Return the [x, y] coordinate for the center point of the cell that contains the specified text.  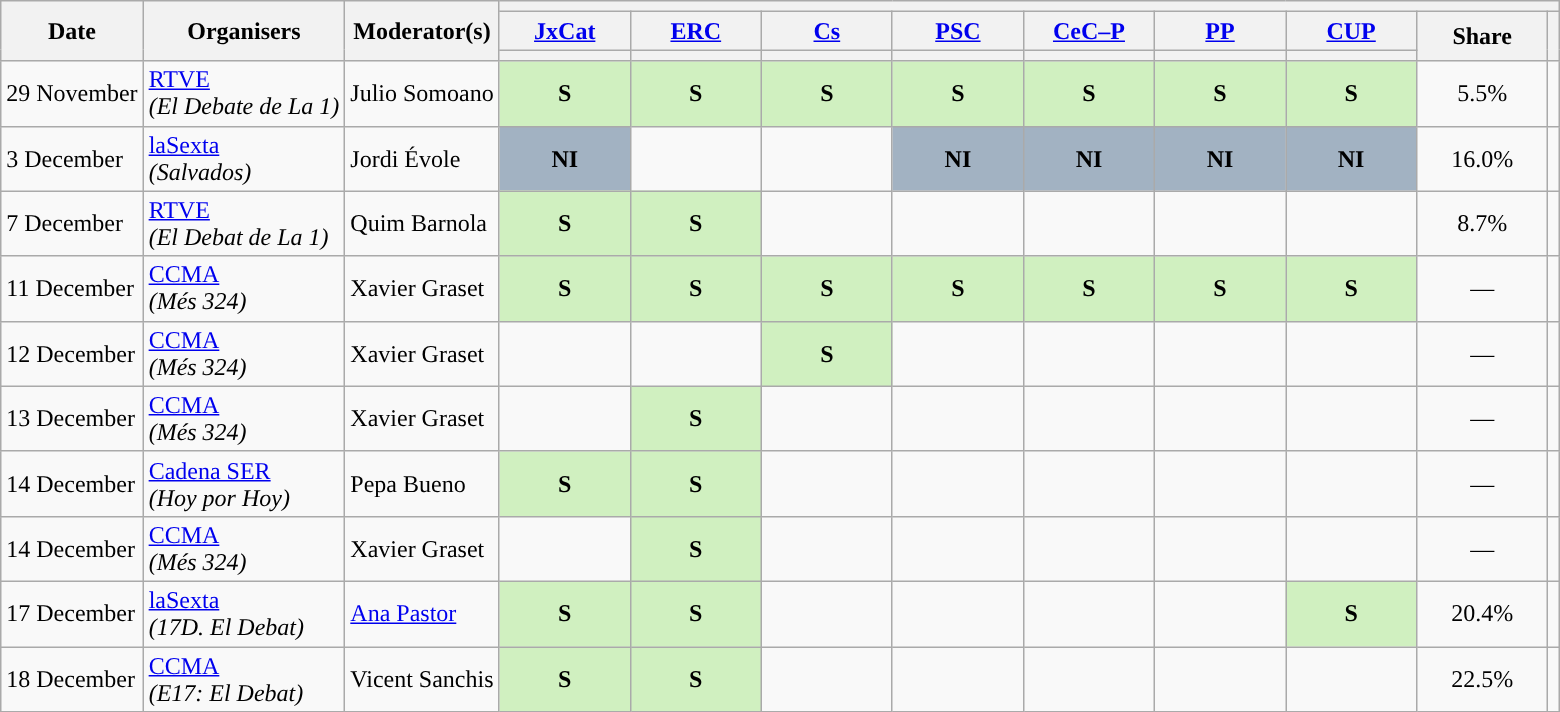
7 December [72, 224]
PSC [958, 31]
13 December [72, 418]
Organisers [244, 31]
CeC–P [1088, 31]
Cs [826, 31]
29 November [72, 94]
17 December [72, 614]
Julio Somoano [422, 94]
12 December [72, 354]
Date [72, 31]
20.4% [1482, 614]
Cadena SER(Hoy por Hoy) [244, 484]
RTVE(El Debate de La 1) [244, 94]
18 December [72, 678]
Jordi Évole [422, 158]
22.5% [1482, 678]
Moderator(s) [422, 31]
Pepa Bueno [422, 484]
16.0% [1482, 158]
Vicent Sanchis [422, 678]
3 December [72, 158]
RTVE(El Debat de La 1) [244, 224]
JxCat [564, 31]
CUP [1352, 31]
PP [1220, 31]
11 December [72, 288]
CCMA(E17: El Debat) [244, 678]
laSexta(17D. El Debat) [244, 614]
8.7% [1482, 224]
ERC [696, 31]
laSexta(Salvados) [244, 158]
Quim Barnola [422, 224]
Ana Pastor [422, 614]
Share [1482, 36]
5.5% [1482, 94]
